Capture the cell that displays the provided text and extract its (x, y) central coordinate. 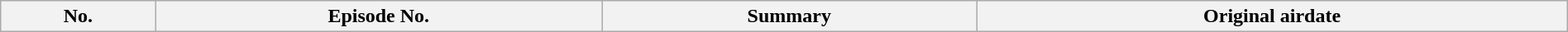
Summary (789, 16)
No. (78, 16)
Episode No. (379, 16)
Original airdate (1272, 16)
